Determine the [x, y] coordinate at the center of the cell enclosing the given text.  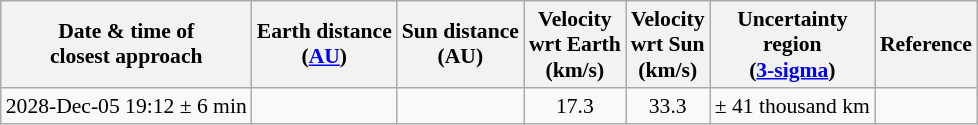
Earth distance(AU) [324, 44]
2028-Dec-05 19:12 ± 6 min [126, 106]
Uncertaintyregion(3-sigma) [792, 44]
33.3 [668, 106]
Date & time ofclosest approach [126, 44]
± 41 thousand km [792, 106]
Velocitywrt Sun(km/s) [668, 44]
Sun distance(AU) [460, 44]
Reference [926, 44]
17.3 [575, 106]
Velocitywrt Earth(km/s) [575, 44]
